Detect which cell encompasses the target text, then output its [X, Y] center coordinate. 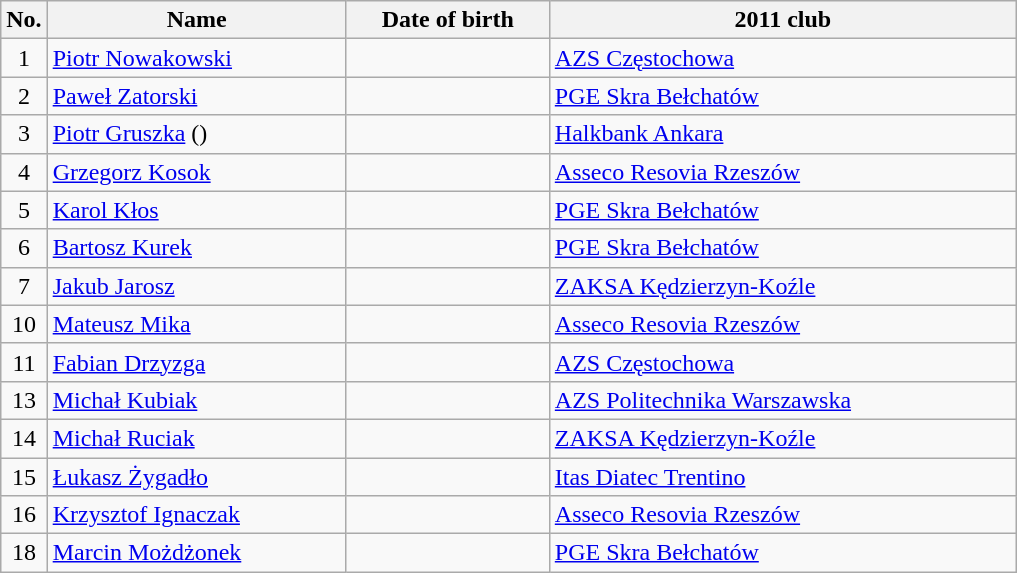
Piotr Gruszka () [196, 134]
14 [24, 438]
5 [24, 210]
16 [24, 515]
Marcin Możdżonek [196, 553]
2011 club [782, 20]
Bartosz Kurek [196, 248]
Krzysztof Ignaczak [196, 515]
Name [196, 20]
AZS Politechnika Warszawska [782, 400]
6 [24, 248]
No. [24, 20]
10 [24, 324]
Piotr Nowakowski [196, 58]
Grzegorz Kosok [196, 172]
Mateusz Mika [196, 324]
4 [24, 172]
7 [24, 286]
Michał Ruciak [196, 438]
Jakub Jarosz [196, 286]
Date of birth [448, 20]
Karol Kłos [196, 210]
Halkbank Ankara [782, 134]
Itas Diatec Trentino [782, 477]
Łukasz Żygadło [196, 477]
18 [24, 553]
Paweł Zatorski [196, 96]
Michał Kubiak [196, 400]
3 [24, 134]
15 [24, 477]
11 [24, 362]
13 [24, 400]
1 [24, 58]
Fabian Drzyzga [196, 362]
2 [24, 96]
